Search for the cell housing the specified text and yield its [x, y] center coordinate. 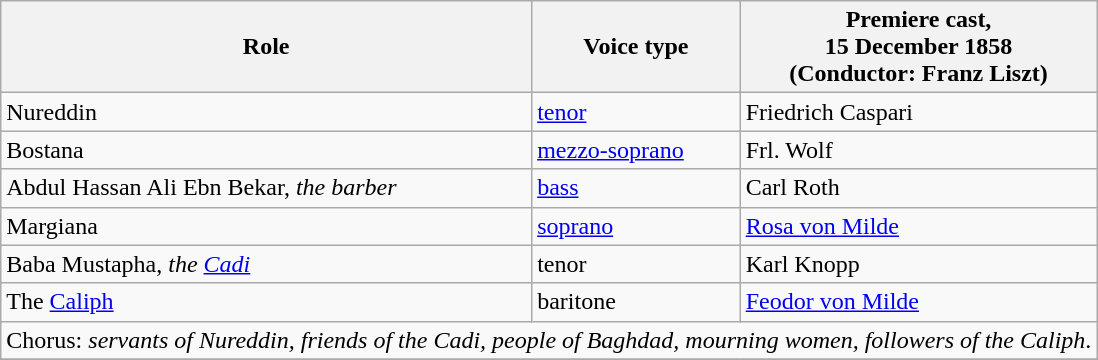
Nureddin [266, 112]
The Caliph [266, 302]
Premiere cast,15 December 1858(Conductor: Franz Liszt) [918, 47]
Chorus: servants of Nureddin, friends of the Cadi, people of Baghdad, mourning women, followers of the Caliph. [549, 340]
Rosa von Milde [918, 226]
Bostana [266, 150]
Feodor von Milde [918, 302]
Margiana [266, 226]
Voice type [636, 47]
soprano [636, 226]
Carl Roth [918, 188]
Abdul Hassan Ali Ebn Bekar, the barber [266, 188]
Role [266, 47]
bass [636, 188]
Baba Mustapha, the Cadi [266, 264]
Frl. Wolf [918, 150]
Friedrich Caspari [918, 112]
baritone [636, 302]
mezzo-soprano [636, 150]
Karl Knopp [918, 264]
